Find where the given text appears and provide that cell's center as (x, y) coordinate. 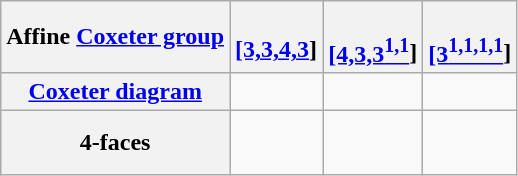
[4,3,31,1] (373, 37)
Affine Coxeter group (116, 37)
[31,1,1,1] (470, 37)
4-faces (116, 142)
Coxeter diagram (116, 91)
[3,3,4,3] (276, 37)
